For the text-containing cell, return its midpoint in (x, y) coordinate format. 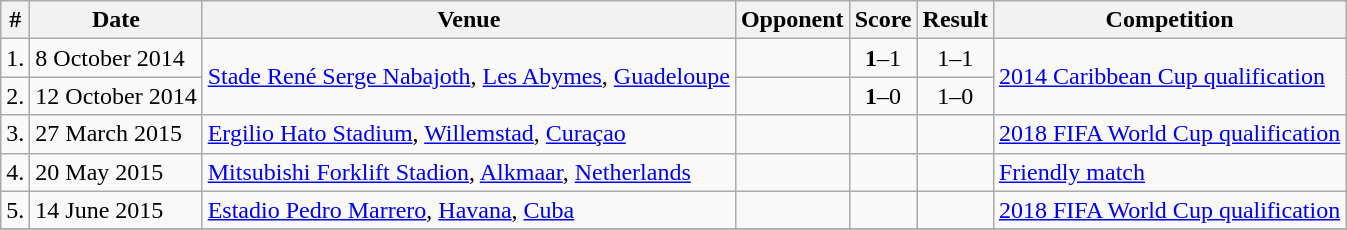
2. (16, 96)
8 October 2014 (116, 58)
2014 Caribbean Cup qualification (1169, 77)
Mitsubishi Forklift Stadion, Alkmaar, Netherlands (468, 172)
Stade René Serge Nabajoth, Les Abymes, Guadeloupe (468, 77)
Venue (468, 20)
14 June 2015 (116, 210)
12 October 2014 (116, 96)
Score (883, 20)
Estadio Pedro Marrero, Havana, Cuba (468, 210)
4. (16, 172)
# (16, 20)
Competition (1169, 20)
27 March 2015 (116, 134)
Result (955, 20)
Friendly match (1169, 172)
5. (16, 210)
Date (116, 20)
1. (16, 58)
Ergilio Hato Stadium, Willemstad, Curaçao (468, 134)
3. (16, 134)
Opponent (792, 20)
20 May 2015 (116, 172)
